For the text-containing cell, return its midpoint in [X, Y] coordinate format. 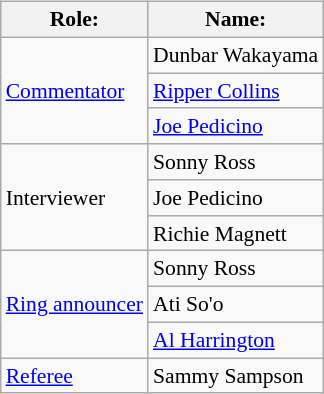
Al Harrington [236, 340]
Sammy Sampson [236, 376]
Dunbar Wakayama [236, 55]
Name: [236, 20]
Ati So'o [236, 305]
Ripper Collins [236, 91]
Richie Magnett [236, 233]
Commentator [74, 90]
Ring announcer [74, 304]
Interviewer [74, 198]
Role: [74, 20]
Referee [74, 376]
